Extract the (x, y) coordinate from the center of the cell holding the provided text.  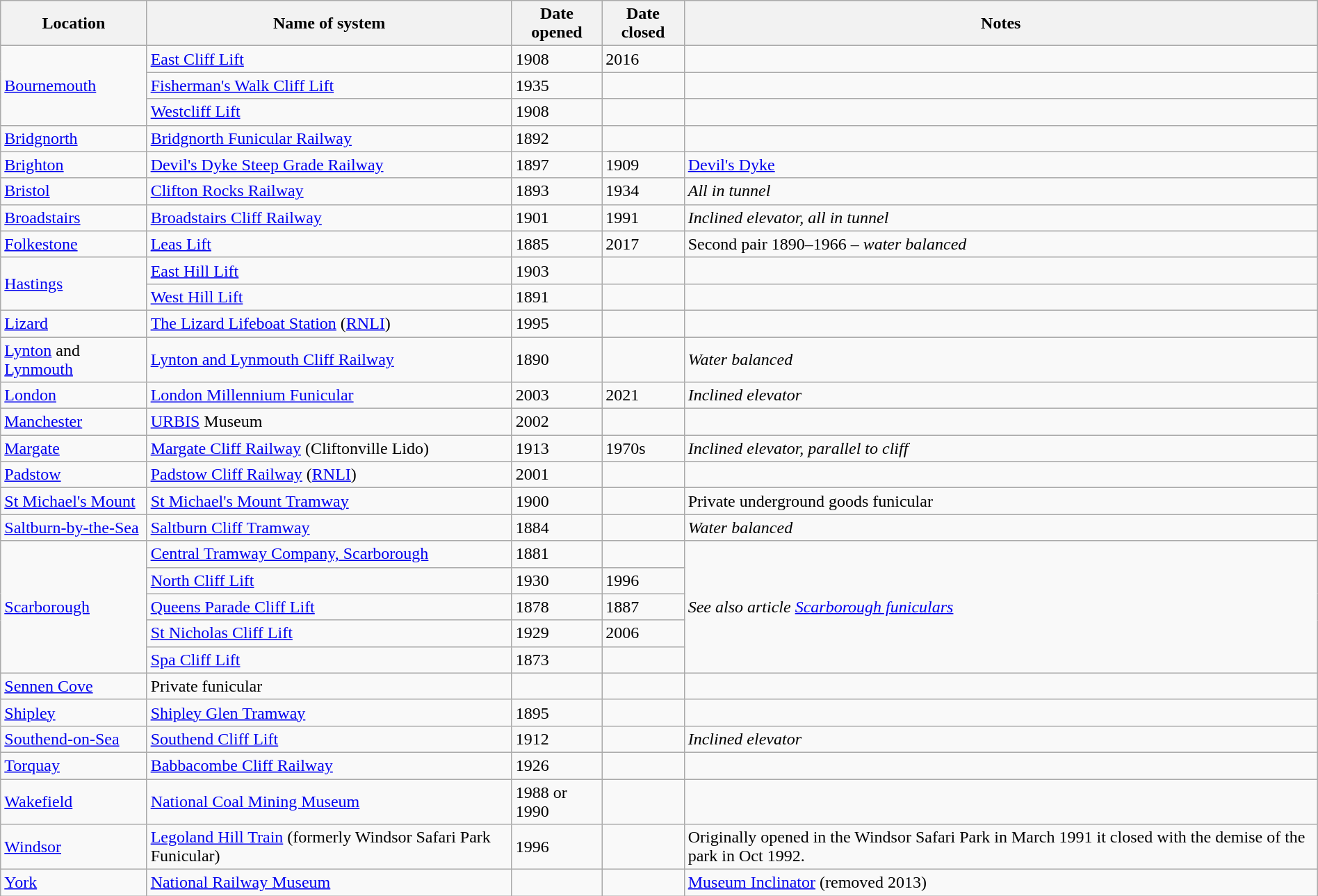
1930 (557, 580)
1900 (557, 501)
East Cliff Lift (329, 59)
1890 (557, 359)
Southend Cliff Lift (329, 739)
Devil's Dyke Steep Grade Railway (329, 165)
Margate Cliff Railway (Cliftonville Lido) (329, 448)
London Millennium Funicular (329, 396)
Leas Lift (329, 244)
Saltburn-by-the-Sea (74, 528)
Brighton (74, 165)
Queens Parade Cliff Lift (329, 607)
Bournemouth (74, 85)
Date closed (643, 24)
Notes (1001, 24)
2003 (557, 396)
1891 (557, 297)
Sennen Cove (74, 686)
Manchester (74, 422)
National Coal Mining Museum (329, 801)
Originally opened in the Windsor Safari Park in March 1991 it closed with the demise of the park in Oct 1992. (1001, 847)
Wakefield (74, 801)
Spa Cliff Lift (329, 660)
1897 (557, 165)
Babbacombe Cliff Railway (329, 765)
Museum Inclinator (removed 2013) (1001, 883)
Lynton and Lynmouth (74, 359)
Name of system (329, 24)
1929 (557, 633)
Saltburn Cliff Tramway (329, 528)
2021 (643, 396)
Bristol (74, 191)
Location (74, 24)
Private funicular (329, 686)
1901 (557, 218)
Lizard (74, 323)
Date opened (557, 24)
1903 (557, 270)
2017 (643, 244)
1884 (557, 528)
York (74, 883)
1885 (557, 244)
1895 (557, 712)
Lynton and Lynmouth Cliff Railway (329, 359)
1873 (557, 660)
1934 (643, 191)
1881 (557, 554)
1878 (557, 607)
Shipley Glen Tramway (329, 712)
1912 (557, 739)
Torquay (74, 765)
Southend-on-Sea (74, 739)
Padstow (74, 475)
St Nicholas Cliff Lift (329, 633)
The Lizard Lifeboat Station (RNLI) (329, 323)
2002 (557, 422)
Westcliff Lift (329, 112)
Broadstairs (74, 218)
Devil's Dyke (1001, 165)
1892 (557, 138)
Broadstairs Cliff Railway (329, 218)
Inclined elevator, all in tunnel (1001, 218)
Central Tramway Company, Scarborough (329, 554)
1909 (643, 165)
1926 (557, 765)
1970s (643, 448)
1887 (643, 607)
Margate (74, 448)
St Michael's Mount Tramway (329, 501)
Scarborough (74, 607)
2016 (643, 59)
Clifton Rocks Railway (329, 191)
Fisherman's Walk Cliff Lift (329, 85)
Inclined elevator, parallel to cliff (1001, 448)
Bridgnorth (74, 138)
West Hill Lift (329, 297)
See also article Scarborough funiculars (1001, 607)
1988 or 1990 (557, 801)
National Railway Museum (329, 883)
All in tunnel (1001, 191)
1935 (557, 85)
1995 (557, 323)
Folkestone (74, 244)
Second pair 1890–1966 – water balanced (1001, 244)
St Michael's Mount (74, 501)
2001 (557, 475)
North Cliff Lift (329, 580)
Hastings (74, 284)
Private underground goods funicular (1001, 501)
1913 (557, 448)
Shipley (74, 712)
Padstow Cliff Railway (RNLI) (329, 475)
2006 (643, 633)
1893 (557, 191)
Bridgnorth Funicular Railway (329, 138)
1991 (643, 218)
London (74, 396)
Legoland Hill Train (formerly Windsor Safari Park Funicular) (329, 847)
Windsor (74, 847)
East Hill Lift (329, 270)
URBIS Museum (329, 422)
